Detect which cell encompasses the target text, then output its [x, y] center coordinate. 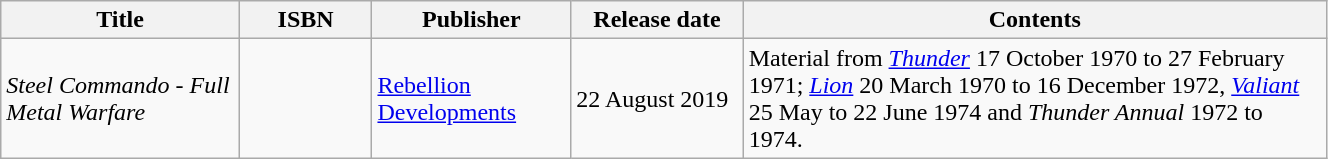
Publisher [472, 20]
ISBN [306, 20]
Steel Commando - Full Metal Warfare [120, 98]
Rebellion Developments [472, 98]
Release date [657, 20]
Title [120, 20]
22 August 2019 [657, 98]
Contents [1034, 20]
